Locate the cell with the specified text and output its [x, y] center coordinate. 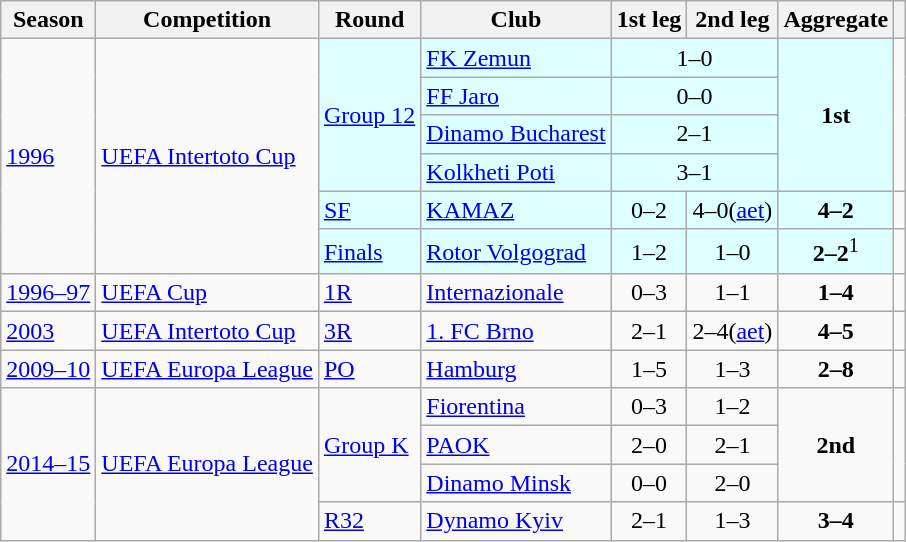
1–1 [732, 293]
Group 12 [369, 115]
Dinamo Bucharest [516, 134]
2–4(aet) [732, 331]
2nd [836, 445]
1996–97 [48, 293]
3R [369, 331]
FF Jaro [516, 96]
0–2 [649, 210]
3–4 [836, 521]
Group K [369, 445]
1R [369, 293]
4–0(aet) [732, 210]
Kolkheti Poti [516, 172]
Rotor Volgograd [516, 252]
R32 [369, 521]
1–5 [649, 369]
Hamburg [516, 369]
2014–15 [48, 464]
KAMAZ [516, 210]
Competition [208, 20]
SF [369, 210]
1st leg [649, 20]
3–1 [694, 172]
Round [369, 20]
1st [836, 115]
4–5 [836, 331]
FK Zemun [516, 58]
1. FC Brno [516, 331]
Dinamo Minsk [516, 483]
Fiorentina [516, 407]
Internazionale [516, 293]
2–21 [836, 252]
1–4 [836, 293]
Aggregate [836, 20]
2nd leg [732, 20]
Dynamo Kyiv [516, 521]
Season [48, 20]
PO [369, 369]
1996 [48, 156]
PAOK [516, 445]
2–8 [836, 369]
UEFA Cup [208, 293]
4–2 [836, 210]
2009–10 [48, 369]
Finals [369, 252]
2003 [48, 331]
Club [516, 20]
